Return (X, Y) of the center of cell containing provided text 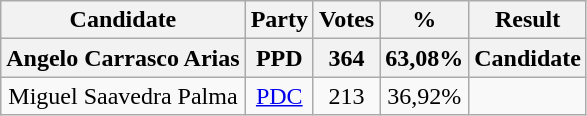
Angelo Carrasco Arias (123, 58)
63,08% (424, 58)
% (424, 20)
PDC (279, 96)
36,92% (424, 96)
Party (279, 20)
Miguel Saavedra Palma (123, 96)
Result (528, 20)
Votes (346, 20)
PPD (279, 58)
364 (346, 58)
213 (346, 96)
